Extract the (X, Y) coordinate from the center of the cell holding the provided text.  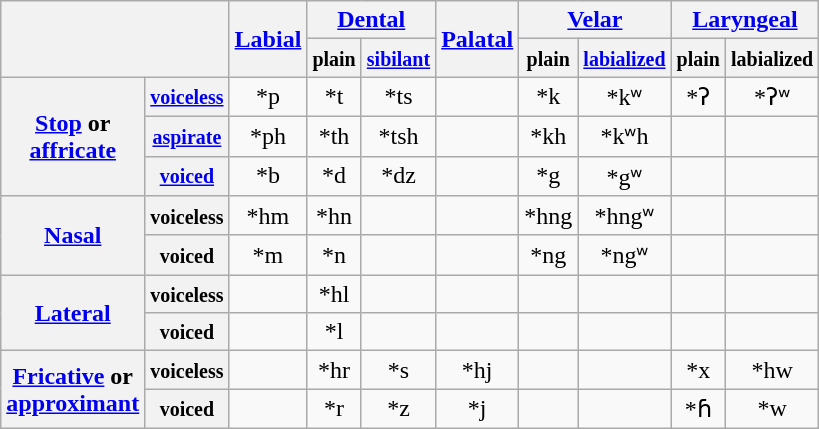
*hm (268, 216)
*dz (398, 176)
*k (548, 97)
*x (698, 370)
Nasal (73, 236)
*ph (268, 136)
*n (334, 255)
*j (478, 409)
*ng (548, 255)
Palatal (478, 39)
*tsh (398, 136)
*r (334, 409)
*s (398, 370)
Laryngeal (745, 20)
*d (334, 176)
Dental (372, 20)
sibilant (398, 58)
*ʔ (698, 97)
*hj (478, 370)
*hng (548, 216)
*ngʷ (624, 255)
*ts (398, 97)
Velar (595, 20)
*kh (548, 136)
*p (268, 97)
*b (268, 176)
*gʷ (624, 176)
*ɦ (698, 409)
Fricative orapproximant (73, 390)
aspirate (187, 136)
*th (334, 136)
*m (268, 255)
*w (772, 409)
*l (334, 332)
*kʷ (624, 97)
*t (334, 97)
*ʔʷ (772, 97)
*hngʷ (624, 216)
*hn (334, 216)
*hw (772, 370)
*hr (334, 370)
Stop oraffricate (73, 136)
*g (548, 176)
*z (398, 409)
*kʷh (624, 136)
*hl (334, 294)
Lateral (73, 313)
Labial (268, 39)
